Detect which cell encompasses the target text, then output its [X, Y] center coordinate. 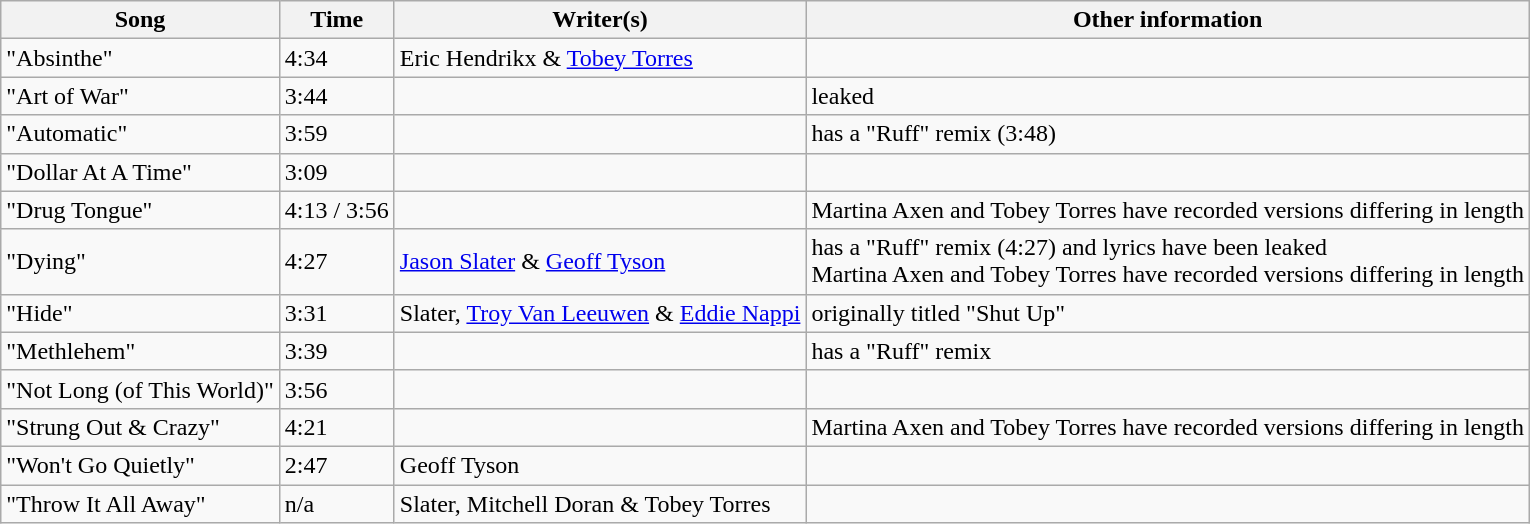
originally titled "Shut Up" [1168, 313]
"Dying" [140, 262]
"Throw It All Away" [140, 503]
Geoff Tyson [600, 465]
2:47 [336, 465]
Writer(s) [600, 20]
Eric Hendrikx & Tobey Torres [600, 58]
Jason Slater & Geoff Tyson [600, 262]
n/a [336, 503]
Slater, Mitchell Doran & Tobey Torres [600, 503]
Song [140, 20]
4:21 [336, 427]
3:09 [336, 172]
3:44 [336, 96]
"Drug Tongue" [140, 210]
has a "Ruff" remix [1168, 351]
"Not Long (of This World)" [140, 389]
3:56 [336, 389]
leaked [1168, 96]
Other information [1168, 20]
4:34 [336, 58]
3:39 [336, 351]
has a "Ruff" remix (3:48) [1168, 134]
4:13 / 3:56 [336, 210]
"Art of War" [140, 96]
3:59 [336, 134]
"Absinthe" [140, 58]
4:27 [336, 262]
3:31 [336, 313]
"Hide" [140, 313]
has a "Ruff" remix (4:27) and lyrics have been leakedMartina Axen and Tobey Torres have recorded versions differing in length [1168, 262]
"Dollar At A Time" [140, 172]
"Automatic" [140, 134]
"Strung Out & Crazy" [140, 427]
"Won't Go Quietly" [140, 465]
Slater, Troy Van Leeuwen & Eddie Nappi [600, 313]
Time [336, 20]
"Methlehem" [140, 351]
